For the text-containing cell, return its midpoint in (X, Y) coordinate format. 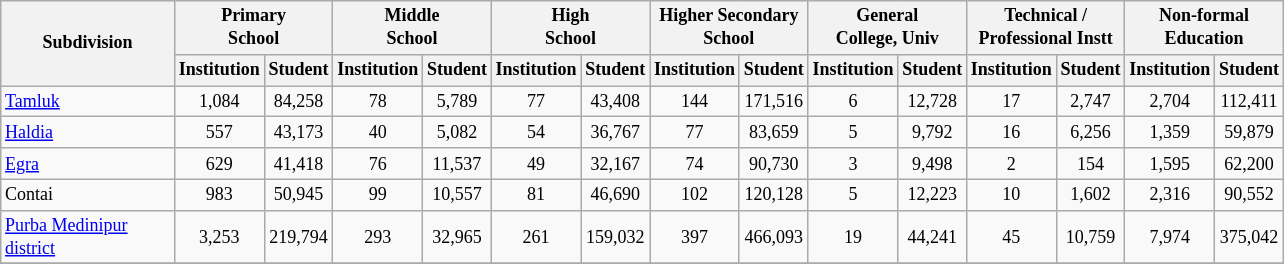
10,759 (1090, 237)
466,093 (774, 237)
76 (378, 164)
171,516 (774, 102)
2,316 (1170, 194)
Non-formalEducation (1204, 28)
11,537 (458, 164)
44,241 (932, 237)
1,084 (219, 102)
6 (853, 102)
84,258 (298, 102)
16 (1011, 132)
59,879 (1250, 132)
50,945 (298, 194)
Subdivision (88, 44)
9,792 (932, 132)
293 (378, 237)
144 (695, 102)
99 (378, 194)
40 (378, 132)
78 (378, 102)
32,965 (458, 237)
2,747 (1090, 102)
219,794 (298, 237)
MiddleSchool (412, 28)
Haldia (88, 132)
1,602 (1090, 194)
120,128 (774, 194)
62,200 (1250, 164)
49 (536, 164)
102 (695, 194)
Higher SecondarySchool (729, 28)
Purba Medinipur district (88, 237)
983 (219, 194)
74 (695, 164)
54 (536, 132)
5,082 (458, 132)
5,789 (458, 102)
12,223 (932, 194)
Tamluk (88, 102)
HighSchool (570, 28)
629 (219, 164)
159,032 (616, 237)
154 (1090, 164)
PrimarySchool (253, 28)
557 (219, 132)
32,167 (616, 164)
3,253 (219, 237)
1,595 (1170, 164)
112,411 (1250, 102)
10,557 (458, 194)
GeneralCollege, Univ (887, 28)
46,690 (616, 194)
19 (853, 237)
43,173 (298, 132)
Egra (88, 164)
375,042 (1250, 237)
45 (1011, 237)
9,498 (932, 164)
90,552 (1250, 194)
81 (536, 194)
Contai (88, 194)
3 (853, 164)
1,359 (1170, 132)
Technical /Professional Instt (1045, 28)
43,408 (616, 102)
90,730 (774, 164)
2,704 (1170, 102)
2 (1011, 164)
41,418 (298, 164)
6,256 (1090, 132)
397 (695, 237)
36,767 (616, 132)
7,974 (1170, 237)
12,728 (932, 102)
17 (1011, 102)
261 (536, 237)
83,659 (774, 132)
10 (1011, 194)
